Capture the cell that displays the provided text and extract its [x, y] central coordinate. 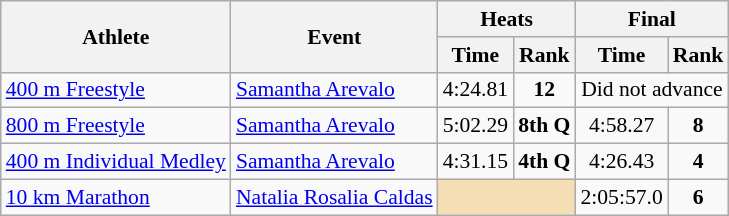
4 [698, 162]
6 [698, 197]
Final [652, 19]
Did not advance [652, 90]
Natalia Rosalia Caldas [334, 197]
Athlete [116, 36]
400 m Individual Medley [116, 162]
2:05:57.0 [621, 197]
4:24.81 [476, 90]
4th Q [544, 162]
400 m Freestyle [116, 90]
12 [544, 90]
Heats [507, 19]
Event [334, 36]
5:02.29 [476, 126]
4:26.43 [621, 162]
800 m Freestyle [116, 126]
4:58.27 [621, 126]
8th Q [544, 126]
8 [698, 126]
4:31.15 [476, 162]
10 km Marathon [116, 197]
